Scan for the cell matching the given text and deliver its [X, Y] coordinate at center. 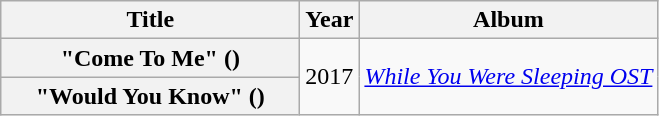
While You Were Sleeping OST [508, 77]
Album [508, 20]
"Would You Know" () [150, 96]
Title [150, 20]
2017 [330, 77]
Year [330, 20]
"Come To Me" () [150, 58]
